Detect which cell encompasses the target text, then output its (X, Y) center coordinate. 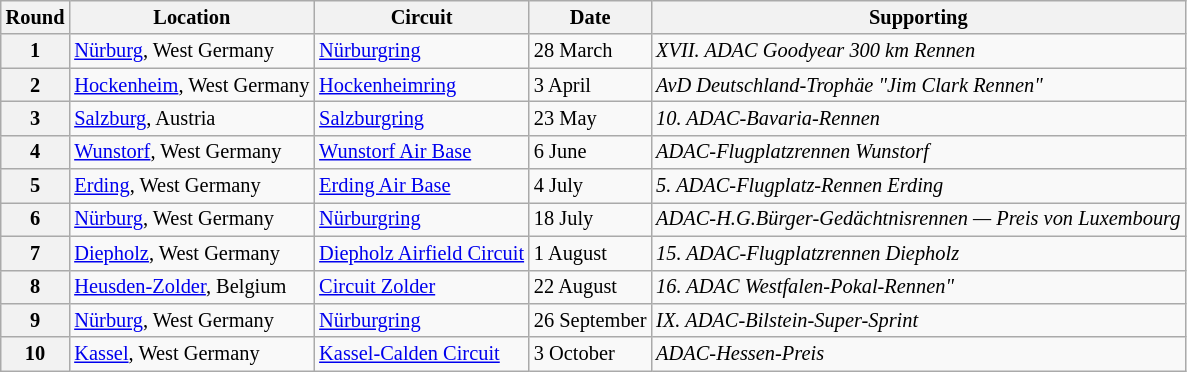
Heusden-Zolder, Belgium (192, 287)
22 August (590, 287)
28 March (590, 51)
Diepholz, West Germany (192, 253)
Date (590, 17)
Location (192, 17)
Diepholz Airfield Circuit (422, 253)
Erding, West Germany (192, 186)
Hockenheimring (422, 85)
Hockenheim, West Germany (192, 85)
Circuit (422, 17)
2 (36, 85)
4 (36, 152)
Circuit Zolder (422, 287)
IX. ADAC-Bilstein-Super-Sprint (918, 320)
Supporting (918, 17)
1 (36, 51)
18 July (590, 219)
5. ADAC-Flugplatz-Rennen Erding (918, 186)
ADAC-Hessen-Preis (918, 354)
23 May (590, 118)
4 July (590, 186)
6 June (590, 152)
Round (36, 17)
7 (36, 253)
Wunstorf Air Base (422, 152)
15. ADAC-Flugplatzrennen Diepholz (918, 253)
1 August (590, 253)
3 April (590, 85)
16. ADAC Westfalen-Pokal-Rennen" (918, 287)
ADAC-Flugplatzrennen Wunstorf (918, 152)
Kassel-Calden Circuit (422, 354)
10 (36, 354)
5 (36, 186)
AvD Deutschland-Trophäe "Jim Clark Rennen" (918, 85)
Salzburg, Austria (192, 118)
9 (36, 320)
3 (36, 118)
6 (36, 219)
Salzburgring (422, 118)
ADAC-H.G.Bürger-Gedächtnisrennen — Preis von Luxembourg (918, 219)
10. ADAC-Bavaria-Rennen (918, 118)
8 (36, 287)
Kassel, West Germany (192, 354)
Wunstorf, West Germany (192, 152)
3 October (590, 354)
Erding Air Base (422, 186)
XVII. ADAC Goodyear 300 km Rennen (918, 51)
26 September (590, 320)
